Identify which cell holds the provided text, then report its (X, Y) central coordinate. 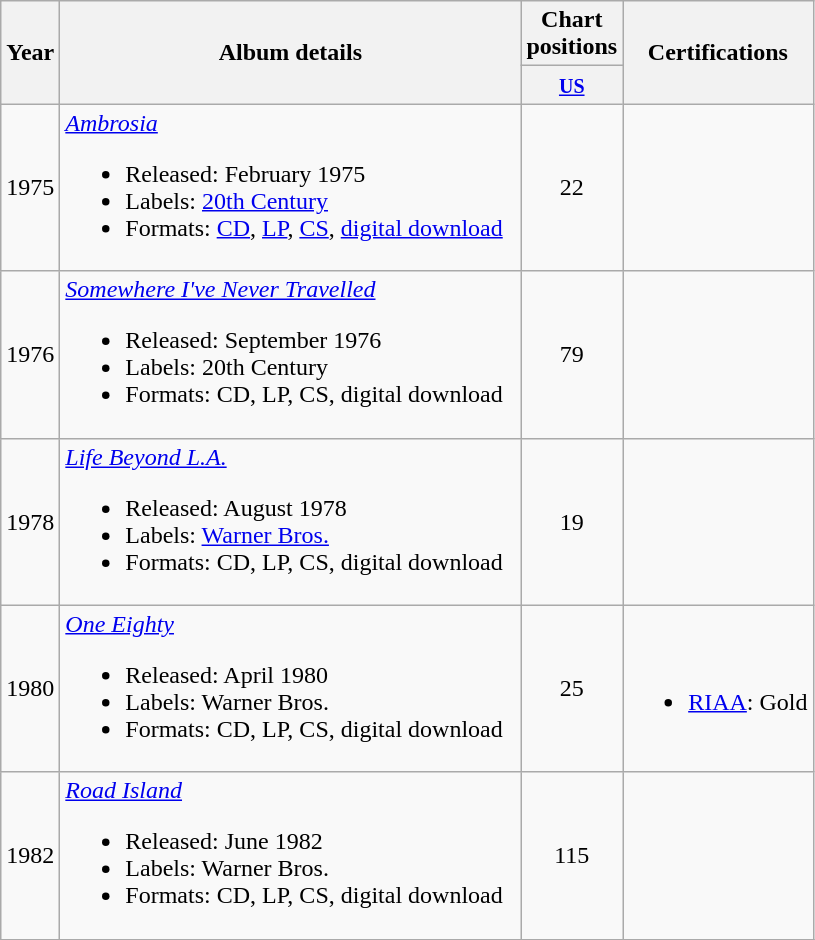
115 (572, 856)
Somewhere I've Never TravelledReleased: September 1976Labels: 20th CenturyFormats: CD, LP, CS, digital download (290, 354)
25 (572, 688)
Year (30, 52)
1978 (30, 522)
One EightyReleased: April 1980Labels: Warner Bros.Formats: CD, LP, CS, digital download (290, 688)
1980 (30, 688)
1976 (30, 354)
Certifications (718, 52)
Road IslandReleased: June 1982Labels: Warner Bros.Formats: CD, LP, CS, digital download (290, 856)
1975 (30, 188)
Life Beyond L.A.Released: August 1978Labels: Warner Bros.Formats: CD, LP, CS, digital download (290, 522)
Album details (290, 52)
19 (572, 522)
79 (572, 354)
AmbrosiaReleased: February 1975Labels: 20th CenturyFormats: CD, LP, CS, digital download (290, 188)
Chart positions (572, 34)
1982 (30, 856)
22 (572, 188)
RIAA: Gold (718, 688)
US (572, 85)
